Determine the (x, y) coordinate at the center of the cell enclosing the given text.  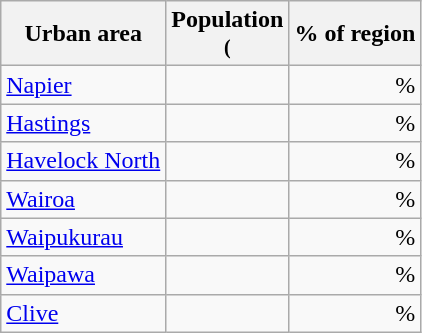
Napier (84, 85)
Waipukurau (84, 237)
Waipawa (84, 275)
Population( (228, 34)
Hastings (84, 123)
Clive (84, 313)
% of region (355, 34)
Havelock North (84, 161)
Wairoa (84, 199)
Urban area (84, 34)
